Output the (X, Y) coordinate of the center of the cell containing the given text.  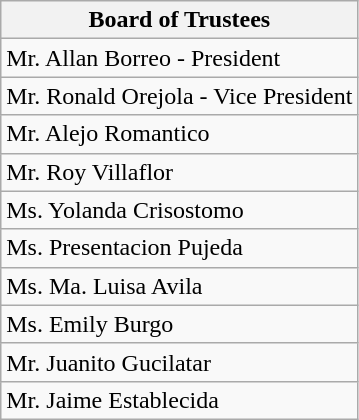
Ms. Emily Burgo (180, 324)
Mr. Allan Borreo - President (180, 58)
Mr. Ronald Orejola - Vice President (180, 96)
Mr. Roy Villaflor (180, 172)
Ms. Presentacion Pujeda (180, 248)
Ms. Ma. Luisa Avila (180, 286)
Board of Trustees (180, 20)
Mr. Alejo Romantico (180, 134)
Ms. Yolanda Crisostomo (180, 210)
Mr. Jaime Establecida (180, 400)
Mr. Juanito Gucilatar (180, 362)
